From the cell containing the given text, extract its center point as [x, y] coordinate. 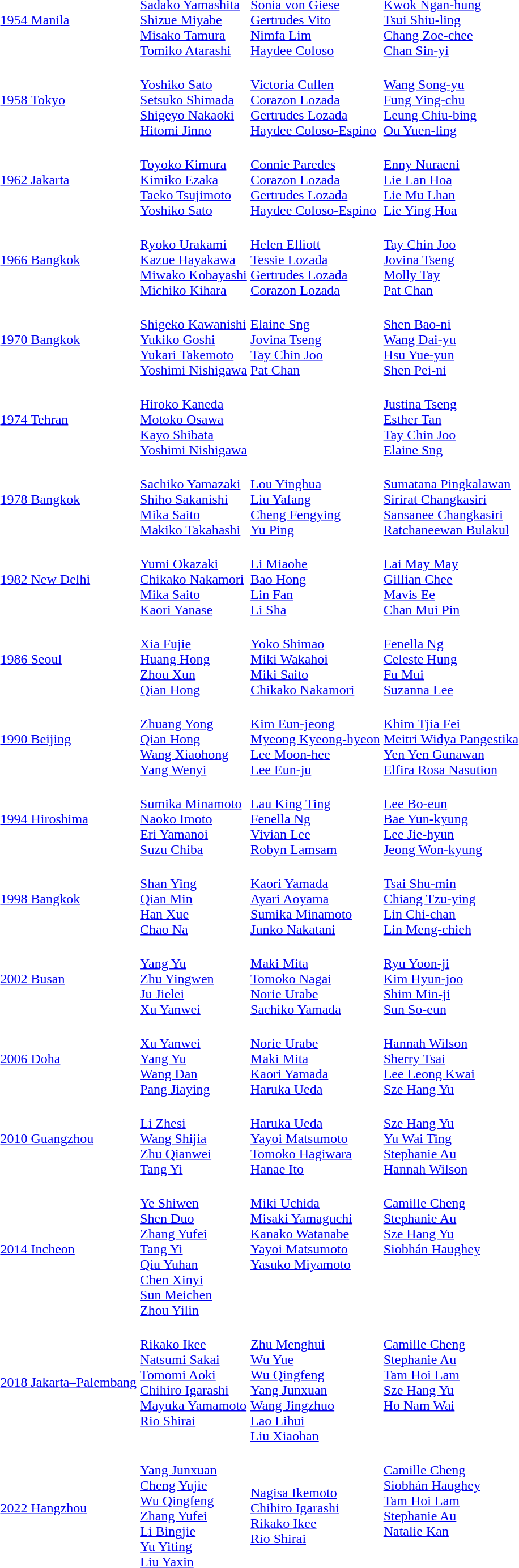
Yoshiko SatoSetsuko ShimadaShigeyo NakaokiHitomi Jinno [194, 100]
Yoko ShimaoMiki WakahoiMiki SaitoChikako Nakamori [316, 659]
Xia FujieHuang HongZhou XunQian Hong [194, 659]
Helen ElliottTessie LozadaGertrudes LozadaCorazon Lozada [316, 260]
Li MiaoheBao HongLin FanLi Sha [316, 579]
Xu YanweiYang YuWang DanPang Jiaying [194, 1059]
Haruka UedaYayoi MatsumotoTomoko HagiwaraHanae Ito [316, 1138]
Miki UchidaMisaki YamaguchiKanako WatanabeYayoi MatsumotoYasuko Miyamoto [316, 1249]
Sumika MinamotoNaoko ImotoEri YamanoiSuzu Chiba [194, 819]
Connie ParedesCorazon LozadaGertrudes LozadaHaydee Coloso-Espino [316, 180]
Lou YinghuaLiu YafangCheng FengyingYu Ping [316, 499]
Ryoko UrakamiKazue HayakawaMiwako KobayashiMichiko Kihara [194, 260]
Zhuang YongQian HongWang XiaohongYang Wenyi [194, 739]
Lau King TingFenella NgVivian LeeRobyn Lamsam [316, 819]
Zhu MenghuiWu YueWu QingfengYang JunxuanWang JingzhuoLao LihuiLiu Xiaohan [316, 1383]
Kim Eun-jeongMyeong Kyeong-hyeonLee Moon-heeLee Eun-ju [316, 739]
Maki MitaTomoko NagaiNorie UrabeSachiko Yamada [316, 979]
Shan YingQian MinHan XueChao Na [194, 899]
Victoria CullenCorazon LozadaGertrudes LozadaHaydee Coloso-Espino [316, 100]
Toyoko KimuraKimiko EzakaTaeko TsujimotoYoshiko Sato [194, 180]
Hiroko KanedaMotoko OsawaKayo ShibataYoshimi Nishigawa [194, 419]
Rikako IkeeNatsumi SakaiTomomi AokiChihiro IgarashiMayuka YamamotoRio Shirai [194, 1383]
Shigeko KawanishiYukiko GoshiYukari TakemotoYoshimi Nishigawa [194, 339]
Yumi OkazakiChikako NakamoriMika SaitoKaori Yanase [194, 579]
Kaori YamadaAyari AoyamaSumika MinamotoJunko Nakatani [316, 899]
Li ZhesiWang ShijiaZhu QianweiTang Yi [194, 1138]
Elaine SngJovina TsengTay Chin JooPat Chan [316, 339]
Ye ShiwenShen DuoZhang YufeiTang YiQiu YuhanChen XinyiSun MeichenZhou Yilin [194, 1249]
Yang YuZhu YingwenJu JieleiXu Yanwei [194, 979]
Norie UrabeMaki MitaKaori YamadaHaruka Ueda [316, 1059]
Sachiko YamazakiShiho SakanishiMika SaitoMakiko Takahashi [194, 499]
